Return the (x, y) coordinate for the center point of the cell that contains the specified text.  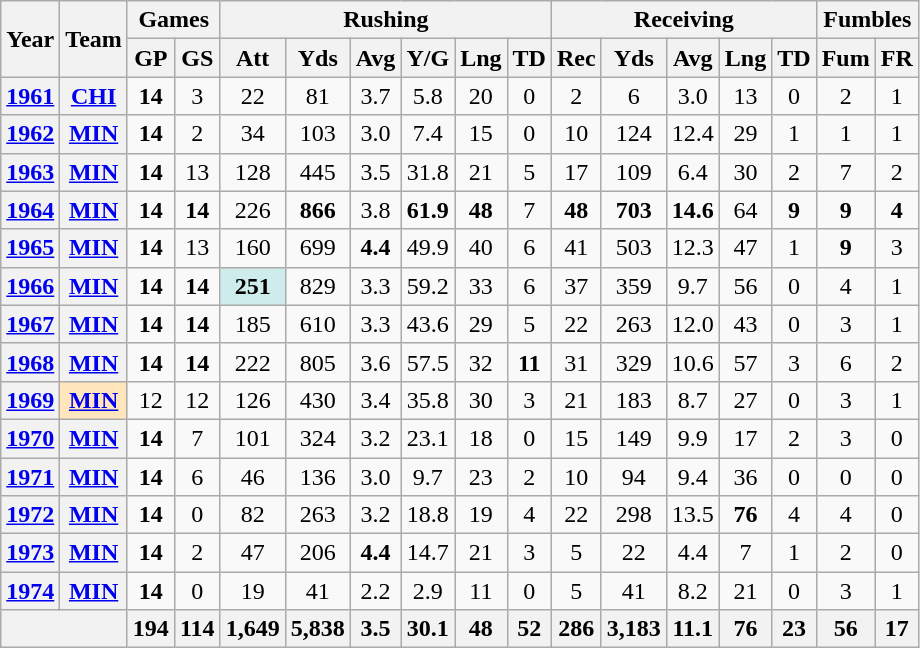
8.2 (692, 591)
101 (252, 438)
805 (318, 362)
Fum (846, 58)
12.0 (692, 324)
3.4 (376, 400)
37 (576, 286)
35.8 (428, 400)
1962 (30, 134)
128 (252, 172)
5,838 (318, 629)
1973 (30, 553)
610 (318, 324)
31.8 (428, 172)
1,649 (252, 629)
183 (634, 400)
FR (896, 58)
31 (576, 362)
445 (318, 172)
226 (252, 210)
194 (150, 629)
32 (481, 362)
Team (94, 39)
286 (576, 629)
GS (197, 58)
3.8 (376, 210)
9.4 (692, 477)
1961 (30, 96)
40 (481, 248)
33 (481, 286)
Att (252, 58)
430 (318, 400)
10.6 (692, 362)
18.8 (428, 515)
34 (252, 134)
126 (252, 400)
Rushing (386, 20)
52 (529, 629)
Receiving (684, 20)
94 (634, 477)
359 (634, 286)
329 (634, 362)
160 (252, 248)
27 (745, 400)
1972 (30, 515)
699 (318, 248)
251 (252, 286)
61.9 (428, 210)
Y/G (428, 58)
36 (745, 477)
12.3 (692, 248)
1966 (30, 286)
7.4 (428, 134)
703 (634, 210)
3.6 (376, 362)
43.6 (428, 324)
1969 (30, 400)
3.7 (376, 96)
136 (318, 477)
2.2 (376, 591)
59.2 (428, 286)
1970 (30, 438)
1964 (30, 210)
2.9 (428, 591)
Rec (576, 58)
14.6 (692, 210)
20 (481, 96)
46 (252, 477)
57 (745, 362)
3,183 (634, 629)
149 (634, 438)
1968 (30, 362)
13.5 (692, 515)
57.5 (428, 362)
1963 (30, 172)
8.7 (692, 400)
503 (634, 248)
Fumbles (867, 20)
103 (318, 134)
114 (197, 629)
6.4 (692, 172)
109 (634, 172)
CHI (94, 96)
Games (174, 20)
23.1 (428, 438)
49.9 (428, 248)
1967 (30, 324)
1971 (30, 477)
82 (252, 515)
1965 (30, 248)
GP (150, 58)
81 (318, 96)
206 (318, 553)
324 (318, 438)
43 (745, 324)
185 (252, 324)
124 (634, 134)
9.9 (692, 438)
866 (318, 210)
30.1 (428, 629)
Year (30, 39)
14.7 (428, 553)
222 (252, 362)
298 (634, 515)
12.4 (692, 134)
1974 (30, 591)
11.1 (692, 629)
18 (481, 438)
64 (745, 210)
5.8 (428, 96)
829 (318, 286)
